Identify which cell holds the provided text, then report its [x, y] central coordinate. 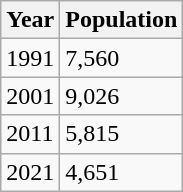
7,560 [122, 58]
1991 [30, 58]
9,026 [122, 96]
2011 [30, 134]
5,815 [122, 134]
4,651 [122, 172]
Year [30, 20]
Population [122, 20]
2021 [30, 172]
2001 [30, 96]
